Scan for the cell matching the given text and deliver its [X, Y] coordinate at center. 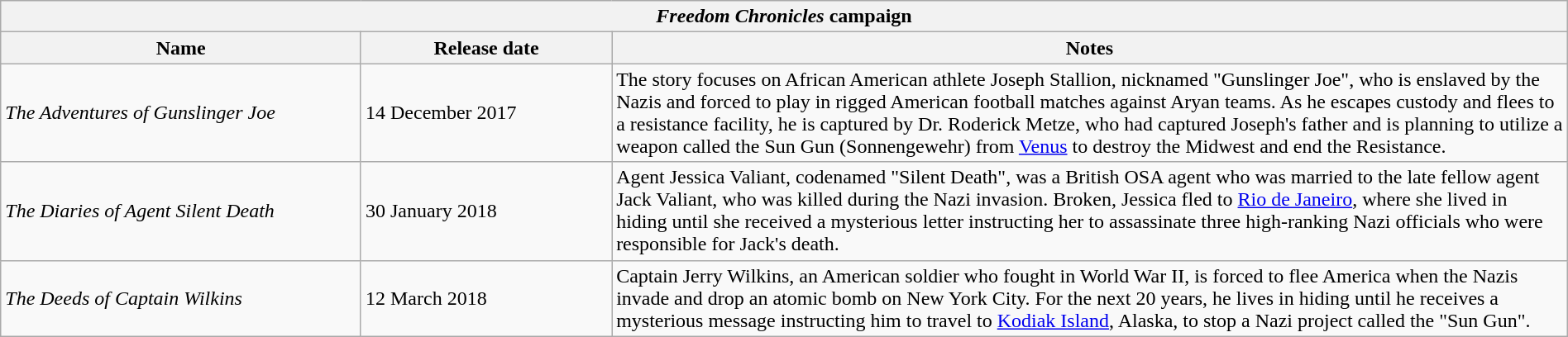
30 January 2018 [486, 211]
The Deeds of Captain Wilkins [181, 298]
Release date [486, 48]
Name [181, 48]
The Diaries of Agent Silent Death [181, 211]
Notes [1090, 48]
12 March 2018 [486, 298]
Freedom Chronicles campaign [784, 17]
14 December 2017 [486, 112]
The Adventures of Gunslinger Joe [181, 112]
